Pinpoint the cell where the given text exists, returning its (X, Y) midpoint coordinate. 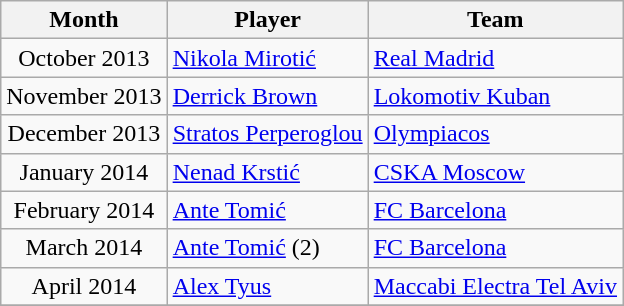
Month (84, 20)
Lokomotiv Kuban (495, 96)
Stratos Perperoglou (268, 134)
Olympiacos (495, 134)
April 2014 (84, 286)
Team (495, 20)
Nikola Mirotić (268, 58)
November 2013 (84, 96)
Derrick Brown (268, 96)
Nenad Krstić (268, 172)
Maccabi Electra Tel Aviv (495, 286)
Player (268, 20)
Ante Tomić (268, 210)
Ante Tomić (2) (268, 248)
CSKA Moscow (495, 172)
October 2013 (84, 58)
February 2014 (84, 210)
Real Madrid (495, 58)
January 2014 (84, 172)
Alex Tyus (268, 286)
March 2014 (84, 248)
December 2013 (84, 134)
